Scan for the cell matching the given text and deliver its [x, y] coordinate at center. 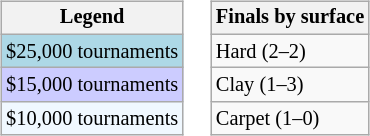
Carpet (1–0) [290, 119]
Hard (2–2) [290, 51]
$10,000 tournaments [92, 119]
$25,000 tournaments [92, 51]
$15,000 tournaments [92, 85]
Finals by surface [290, 18]
Legend [92, 18]
Clay (1–3) [290, 85]
